Detect which cell encompasses the target text, then output its (x, y) center coordinate. 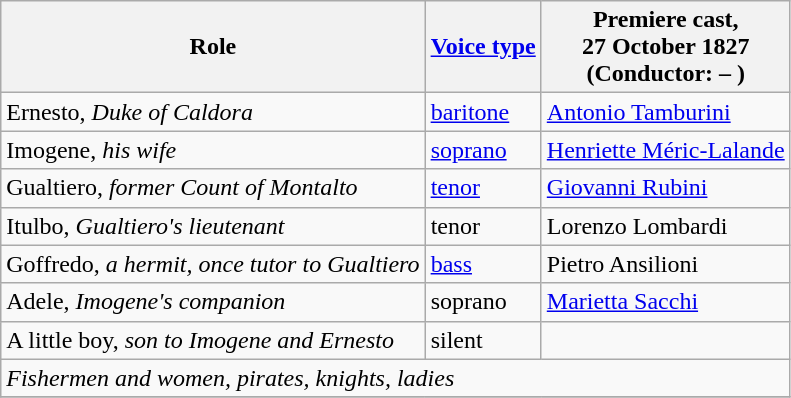
bass (483, 264)
Premiere cast,27 October 1827(Conductor: – ) (666, 47)
Adele, Imogene's companion (213, 302)
Henriette Méric-Lalande (666, 150)
silent (483, 340)
Lorenzo Lombardi (666, 226)
Antonio Tamburini (666, 112)
baritone (483, 112)
Pietro Ansilioni (666, 264)
Imogene, his wife (213, 150)
Goffredo, a hermit, once tutor to Gualtiero (213, 264)
Ernesto, Duke of Caldora (213, 112)
A little boy, son to Imogene and Ernesto (213, 340)
Voice type (483, 47)
Fishermen and women, pirates, knights, ladies (396, 378)
Marietta Sacchi (666, 302)
Gualtiero, former Count of Montalto (213, 188)
Itulbo, Gualtiero's lieutenant (213, 226)
Role (213, 47)
Giovanni Rubini (666, 188)
